Return (x, y) of the center of cell containing provided text 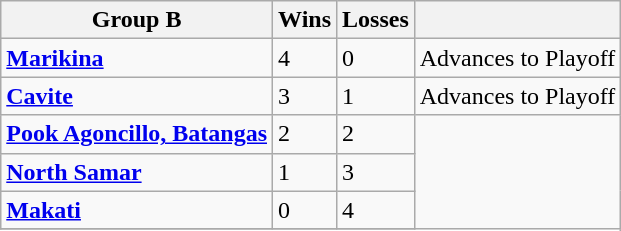
North Samar (137, 172)
Wins (305, 20)
Marikina (137, 58)
Makati (137, 210)
Pook Agoncillo, Batangas (137, 134)
Group B (137, 20)
Cavite (137, 96)
Losses (376, 20)
